Scan for the cell matching the given text and deliver its (x, y) coordinate at center. 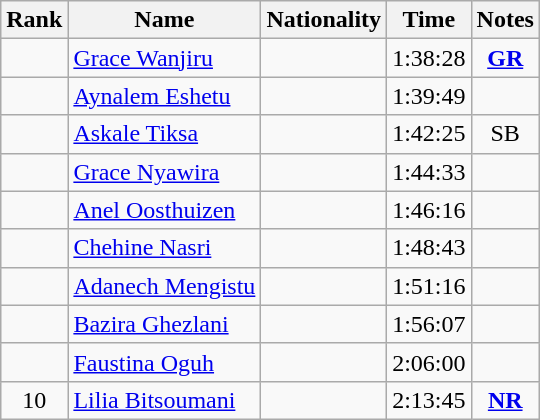
2:06:00 (429, 362)
1:48:43 (429, 248)
Askale Tiksa (164, 134)
Anel Oosthuizen (164, 210)
Grace Wanjiru (164, 58)
Name (164, 20)
1:42:25 (429, 134)
Adanech Mengistu (164, 286)
1:44:33 (429, 172)
Time (429, 20)
Nationality (324, 20)
Lilia Bitsoumani (164, 400)
1:56:07 (429, 324)
2:13:45 (429, 400)
10 (34, 400)
1:38:28 (429, 58)
NR (505, 400)
Rank (34, 20)
1:46:16 (429, 210)
Aynalem Eshetu (164, 96)
SB (505, 134)
1:51:16 (429, 286)
Chehine Nasri (164, 248)
Faustina Oguh (164, 362)
Notes (505, 20)
Bazira Ghezlani (164, 324)
1:39:49 (429, 96)
GR (505, 58)
Grace Nyawira (164, 172)
